Capture the cell that displays the provided text and extract its [x, y] central coordinate. 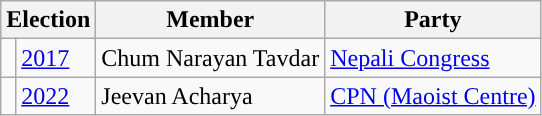
2017 [56, 58]
Chum Narayan Tavdar [210, 58]
Jeevan Acharya [210, 96]
Nepali Congress [433, 58]
2022 [56, 96]
Party [433, 20]
CPN (Maoist Centre) [433, 96]
Election [48, 20]
Member [210, 20]
